For the text-containing cell, return its midpoint in [x, y] coordinate format. 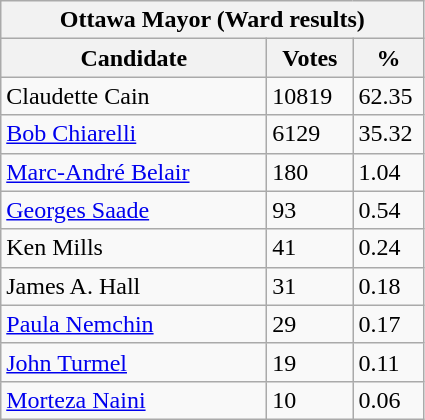
19 [310, 362]
Votes [310, 58]
Georges Saade [134, 210]
Morteza Naini [134, 400]
41 [310, 248]
Claudette Cain [134, 96]
Paula Nemchin [134, 324]
Marc-André Belair [134, 172]
29 [310, 324]
Candidate [134, 58]
0.54 [388, 210]
0.06 [388, 400]
0.17 [388, 324]
0.11 [388, 362]
Ken Mills [134, 248]
93 [310, 210]
31 [310, 286]
180 [310, 172]
6129 [310, 134]
10819 [310, 96]
% [388, 58]
Ottawa Mayor (Ward results) [212, 20]
0.18 [388, 286]
35.32 [388, 134]
Bob Chiarelli [134, 134]
10 [310, 400]
0.24 [388, 248]
62.35 [388, 96]
1.04 [388, 172]
James A. Hall [134, 286]
John Turmel [134, 362]
